Pinpoint the cell where the given text exists, returning its [x, y] midpoint coordinate. 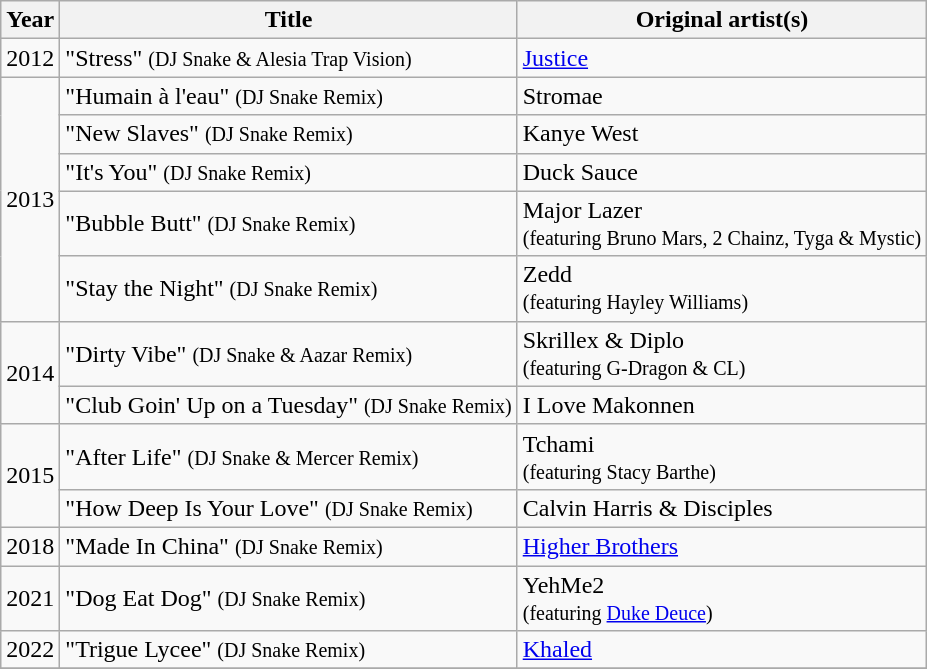
"After Life" (DJ Snake & Mercer Remix) [288, 456]
2013 [30, 199]
Stromae [722, 96]
Major Lazer(featuring Bruno Mars, 2 Chainz, Tyga & Mystic) [722, 224]
Zedd(featuring Hayley Williams) [722, 288]
"Dirty Vibe" (DJ Snake & Aazar Remix) [288, 354]
"Stay the Night" (DJ Snake Remix) [288, 288]
2014 [30, 372]
2015 [30, 476]
2021 [30, 598]
Kanye West [722, 134]
"Made In China" (DJ Snake Remix) [288, 546]
"Bubble Butt" (DJ Snake Remix) [288, 224]
Original artist(s) [722, 20]
Tchami(featuring Stacy Barthe) [722, 456]
Skrillex & Diplo(featuring G-Dragon & CL) [722, 354]
I Love Makonnen [722, 405]
"Dog Eat Dog" (DJ Snake Remix) [288, 598]
"How Deep Is Your Love" (DJ Snake Remix) [288, 508]
"It's You" (DJ Snake Remix) [288, 172]
"New Slaves" (DJ Snake Remix) [288, 134]
2022 [30, 650]
Higher Brothers [722, 546]
Khaled [722, 650]
"Humain à l'eau" (DJ Snake Remix) [288, 96]
Title [288, 20]
YehMe2(featuring Duke Deuce) [722, 598]
"Trigue Lycee" (DJ Snake Remix) [288, 650]
"Stress" (DJ Snake & Alesia Trap Vision) [288, 58]
Calvin Harris & Disciples [722, 508]
"Club Goin' Up on a Tuesday" (DJ Snake Remix) [288, 405]
2018 [30, 546]
2012 [30, 58]
Duck Sauce [722, 172]
Justice [722, 58]
Year [30, 20]
